Locate the cell with the specified text and output its (X, Y) center coordinate. 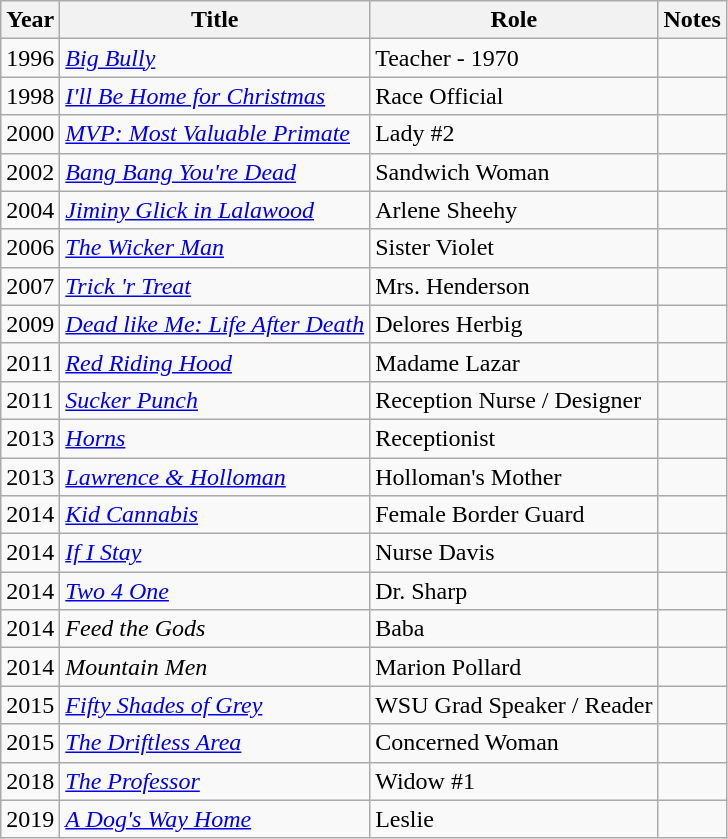
Arlene Sheehy (514, 210)
If I Stay (215, 553)
The Wicker Man (215, 248)
1998 (30, 96)
2006 (30, 248)
Race Official (514, 96)
MVP: Most Valuable Primate (215, 134)
Horns (215, 438)
Receptionist (514, 438)
Feed the Gods (215, 629)
The Professor (215, 781)
Female Border Guard (514, 515)
2002 (30, 172)
Mountain Men (215, 667)
Marion Pollard (514, 667)
Bang Bang You're Dead (215, 172)
Madame Lazar (514, 362)
WSU Grad Speaker / Reader (514, 705)
Big Bully (215, 58)
Sandwich Woman (514, 172)
2007 (30, 286)
Notes (692, 20)
Kid Cannabis (215, 515)
Mrs. Henderson (514, 286)
Role (514, 20)
Two 4 One (215, 591)
Dead like Me: Life After Death (215, 324)
Lawrence & Holloman (215, 477)
The Driftless Area (215, 743)
Year (30, 20)
Reception Nurse / Designer (514, 400)
Fifty Shades of Grey (215, 705)
2004 (30, 210)
Widow #1 (514, 781)
Delores Herbig (514, 324)
Lady #2 (514, 134)
Red Riding Hood (215, 362)
Dr. Sharp (514, 591)
Concerned Woman (514, 743)
2000 (30, 134)
2018 (30, 781)
1996 (30, 58)
I'll Be Home for Christmas (215, 96)
Sister Violet (514, 248)
Title (215, 20)
Sucker Punch (215, 400)
Baba (514, 629)
Holloman's Mother (514, 477)
Nurse Davis (514, 553)
Trick 'r Treat (215, 286)
A Dog's Way Home (215, 819)
Leslie (514, 819)
2009 (30, 324)
Teacher - 1970 (514, 58)
2019 (30, 819)
Jiminy Glick in Lalawood (215, 210)
